Determine the [x, y] coordinate at the center of the cell enclosing the given text.  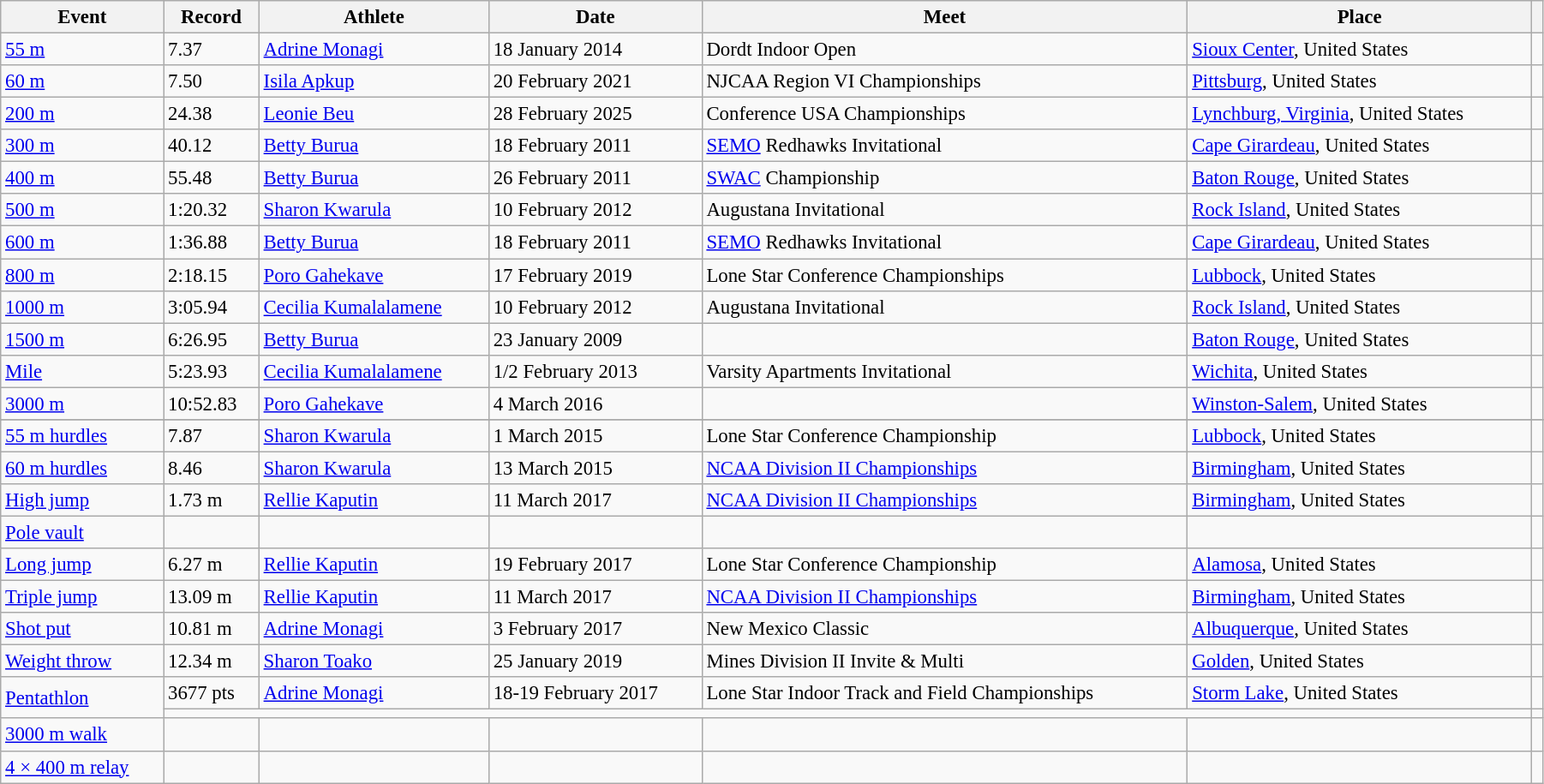
Winston-Salem, United States [1359, 404]
6.27 m [212, 565]
New Mexico Classic [944, 629]
1:36.88 [212, 242]
7.50 [212, 81]
3677 pts [212, 693]
Storm Lake, United States [1359, 693]
500 m [82, 210]
60 m [82, 81]
25 January 2019 [595, 661]
SWAC Championship [944, 178]
Leonie Beu [374, 114]
Pentathlon [82, 697]
1/2 February 2013 [595, 371]
20 February 2021 [595, 81]
Date [595, 17]
200 m [82, 114]
2:18.15 [212, 275]
Shot put [82, 629]
55 m [82, 50]
3 February 2017 [595, 629]
Golden, United States [1359, 661]
Meet [944, 17]
Sharon Toako [374, 661]
800 m [82, 275]
10.81 m [212, 629]
1:20.32 [212, 210]
24.38 [212, 114]
7.37 [212, 50]
Alamosa, United States [1359, 565]
13 March 2015 [595, 468]
4 March 2016 [595, 404]
10:52.83 [212, 404]
300 m [82, 146]
1 March 2015 [595, 436]
3:05.94 [212, 307]
Varsity Apartments Invitational [944, 371]
23 January 2009 [595, 339]
60 m hurdles [82, 468]
Lone Star Conference Championships [944, 275]
Place [1359, 17]
Albuquerque, United States [1359, 629]
28 February 2025 [595, 114]
26 February 2011 [595, 178]
18-19 February 2017 [595, 693]
18 January 2014 [595, 50]
Mines Division II Invite & Multi [944, 661]
Conference USA Championships [944, 114]
600 m [82, 242]
8.46 [212, 468]
55.48 [212, 178]
6:26.95 [212, 339]
Lone Star Indoor Track and Field Championships [944, 693]
High jump [82, 500]
Triple jump [82, 597]
Weight throw [82, 661]
Record [212, 17]
3000 m [82, 404]
Pittsburg, United States [1359, 81]
Dordt Indoor Open [944, 50]
3000 m walk [82, 735]
4 × 400 m relay [82, 767]
1.73 m [212, 500]
Athlete [374, 17]
Pole vault [82, 532]
40.12 [212, 146]
Wichita, United States [1359, 371]
Lynchburg, Virginia, United States [1359, 114]
Long jump [82, 565]
NJCAA Region VI Championships [944, 81]
7.87 [212, 436]
13.09 m [212, 597]
1500 m [82, 339]
Sioux Center, United States [1359, 50]
Event [82, 17]
19 February 2017 [595, 565]
17 February 2019 [595, 275]
5:23.93 [212, 371]
Isila Apkup [374, 81]
12.34 m [212, 661]
55 m hurdles [82, 436]
1000 m [82, 307]
Mile [82, 371]
400 m [82, 178]
